Determine the (x, y) coordinate at the center of the cell enclosing the given text.  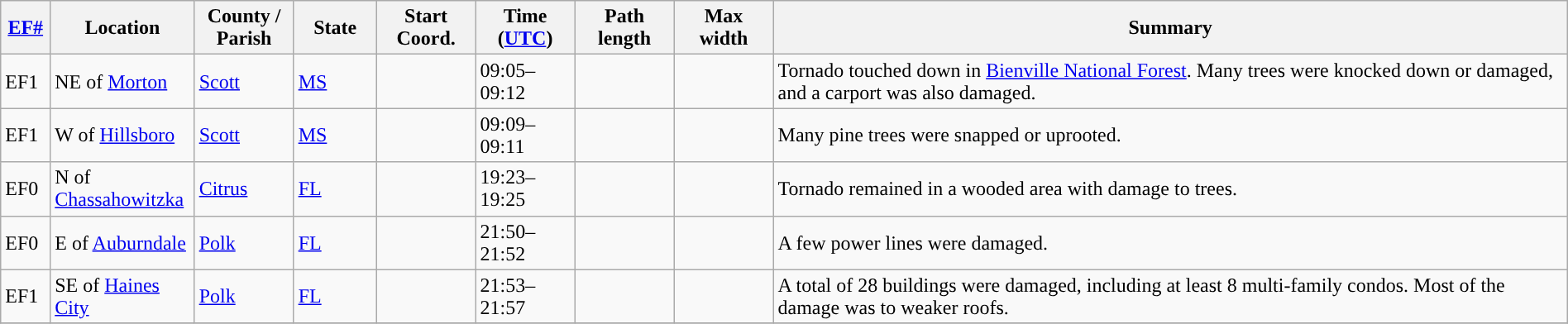
Tornado remained in a wooded area with damage to trees. (1170, 188)
21:53–21:57 (525, 296)
NE of Morton (122, 81)
SE of Haines City (122, 296)
Tornado touched down in Bienville National Forest. Many trees were knocked down or damaged, and a carport was also damaged. (1170, 81)
Path length (624, 28)
Time (UTC) (525, 28)
Location (122, 28)
21:50–21:52 (525, 243)
A few power lines were damaged. (1170, 243)
Citrus (244, 188)
E of Auburndale (122, 243)
County / Parish (244, 28)
Summary (1170, 28)
Max width (724, 28)
EF# (26, 28)
09:09–09:11 (525, 136)
19:23–19:25 (525, 188)
09:05–09:12 (525, 81)
A total of 28 buildings were damaged, including at least 8 multi-family condos. Most of the damage was to weaker roofs. (1170, 296)
State (335, 28)
N of Chassahowitzka (122, 188)
W of Hillsboro (122, 136)
Start Coord. (426, 28)
Many pine trees were snapped or uprooted. (1170, 136)
